From the cell containing the given text, extract its center point as [x, y] coordinate. 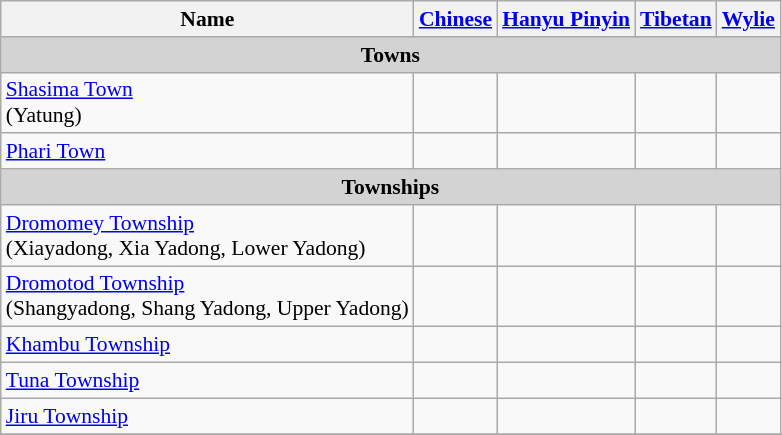
Jiru Township [208, 416]
Wylie [748, 19]
Tuna Township [208, 381]
Hanyu Pinyin [566, 19]
Dromotod Township(Shangyadong, Shang Yadong, Upper Yadong) [208, 296]
Dromomey Township(Xiayadong, Xia Yadong, Lower Yadong) [208, 236]
Shasima Town(Yatung) [208, 102]
Khambu Township [208, 345]
Name [208, 19]
Towns [390, 55]
Phari Town [208, 152]
Tibetan [676, 19]
Townships [390, 187]
Chinese [456, 19]
